Extract the (x, y) coordinate from the center of the cell holding the provided text.  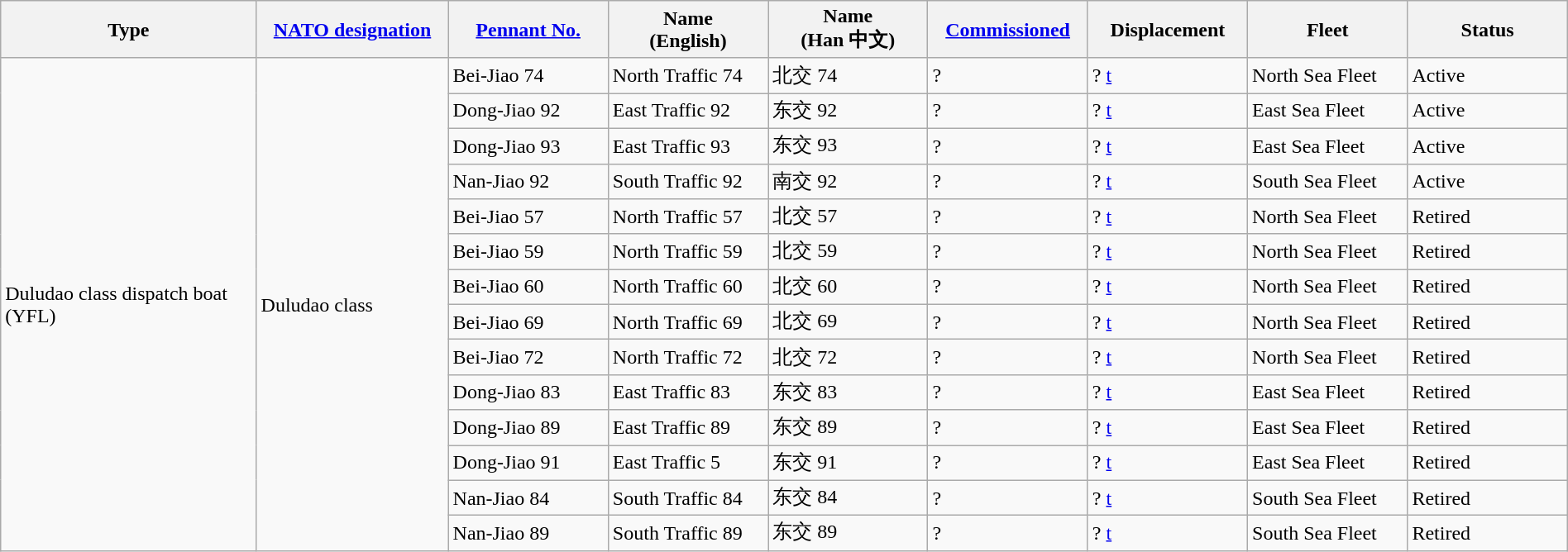
Status (1487, 30)
North Traffic 69 (688, 322)
东交 84 (849, 497)
Duludao class (352, 304)
Bei-Jiao 60 (528, 288)
Dong-Jiao 83 (528, 392)
Fleet (1328, 30)
South Traffic 84 (688, 497)
Type (129, 30)
Bei-Jiao 59 (528, 251)
Bei-Jiao 74 (528, 76)
北交 72 (849, 357)
Pennant No. (528, 30)
东交 83 (849, 392)
北交 60 (849, 288)
东交 91 (849, 463)
Nan-Jiao 89 (528, 534)
East Traffic 5 (688, 463)
Bei-Jiao 72 (528, 357)
South Traffic 92 (688, 182)
East Traffic 89 (688, 428)
Commissioned (1007, 30)
Bei-Jiao 69 (528, 322)
Name(Han 中文) (849, 30)
East Traffic 92 (688, 111)
South Traffic 89 (688, 534)
Displacement (1168, 30)
North Traffic 74 (688, 76)
East Traffic 93 (688, 145)
Bei-Jiao 57 (528, 217)
Name(English) (688, 30)
Nan-Jiao 92 (528, 182)
North Traffic 72 (688, 357)
Dong-Jiao 89 (528, 428)
北交 57 (849, 217)
东交 93 (849, 145)
东交 92 (849, 111)
Dong-Jiao 92 (528, 111)
南交 92 (849, 182)
北交 59 (849, 251)
Duludao class dispatch boat (YFL) (129, 304)
Dong-Jiao 93 (528, 145)
Dong-Jiao 91 (528, 463)
North Traffic 60 (688, 288)
Nan-Jiao 84 (528, 497)
North Traffic 59 (688, 251)
East Traffic 83 (688, 392)
North Traffic 57 (688, 217)
北交 74 (849, 76)
北交 69 (849, 322)
NATO designation (352, 30)
